Detect which cell encompasses the target text, then output its [X, Y] center coordinate. 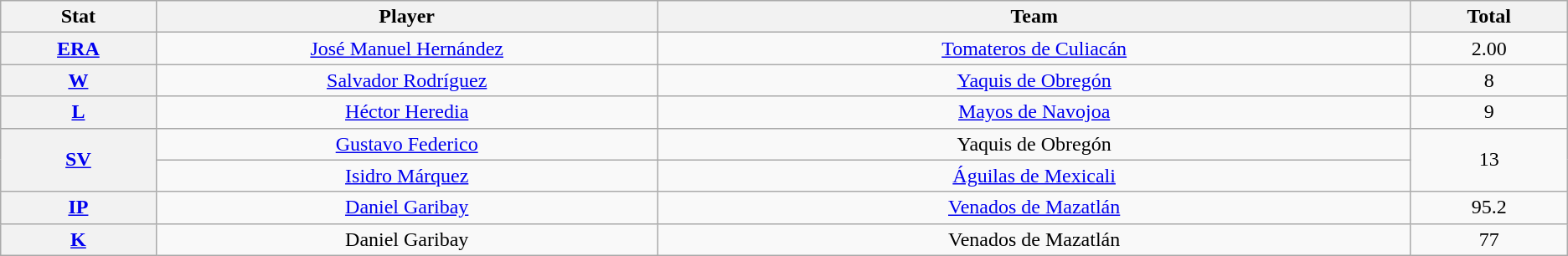
IP [79, 207]
Salvador Rodríguez [407, 80]
Total [1489, 17]
Team [1034, 17]
9 [1489, 112]
Tomateros de Culiacán [1034, 49]
K [79, 239]
Héctor Heredia [407, 112]
Águilas de Mexicali [1034, 176]
8 [1489, 80]
Gustavo Federico [407, 144]
Isidro Márquez [407, 176]
W [79, 80]
95.2 [1489, 207]
SV [79, 160]
77 [1489, 239]
13 [1489, 160]
Mayos de Navojoa [1034, 112]
2.00 [1489, 49]
Stat [79, 17]
L [79, 112]
ERA [79, 49]
José Manuel Hernández [407, 49]
Player [407, 17]
